Identify which cell holds the provided text, then report its [X, Y] central coordinate. 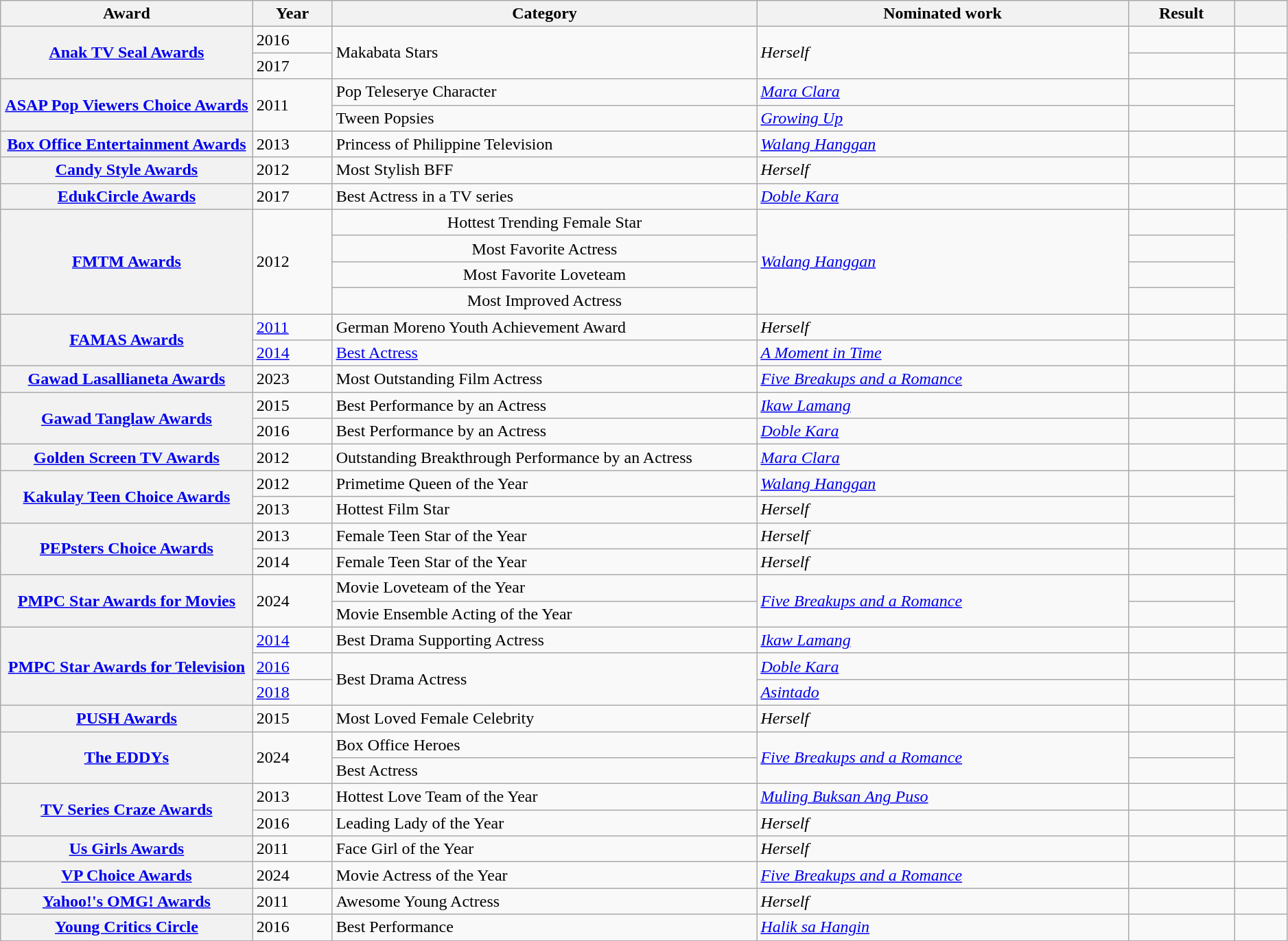
The EDDYs [126, 757]
PUSH Awards [126, 718]
EdukCircle Awards [126, 196]
Primetime Queen of the Year [545, 484]
Kakulay Teen Choice Awards [126, 497]
Golden Screen TV Awards [126, 457]
Most Stylish BFF [545, 170]
Gawad Lasallianeta Awards [126, 379]
Tween Popsies [545, 118]
Movie Ensemble Acting of the Year [545, 614]
Category [545, 14]
FAMAS Awards [126, 340]
Best Actress in a TV series [545, 196]
Most Loved Female Celebrity [545, 718]
Yahoo!'s OMG! Awards [126, 901]
Face Girl of the Year [545, 849]
Result [1182, 14]
Best Performance [545, 927]
Asintado [943, 692]
Princess of Philippine Television [545, 144]
PMPC Star Awards for Television [126, 666]
Best Drama Actress [545, 679]
Hottest Love Team of the Year [545, 797]
PMPC Star Awards for Movies [126, 601]
Box Office Entertainment Awards [126, 144]
Most Favorite Loveteam [545, 274]
Muling Buksan Ang Puso [943, 797]
Young Critics Circle [126, 927]
Movie Actress of the Year [545, 875]
Us Girls Awards [126, 849]
Hottest Trending Female Star [545, 222]
Anak TV Seal Awards [126, 53]
Award [126, 14]
German Moreno Youth Achievement Award [545, 327]
Gawad Tanglaw Awards [126, 418]
FMTM Awards [126, 261]
A Moment in Time [943, 353]
Pop Teleserye Character [545, 92]
Box Office Heroes [545, 744]
2018 [292, 692]
Year [292, 14]
ASAP Pop Viewers Choice Awards [126, 105]
Makabata Stars [545, 53]
Hottest Film Star [545, 510]
Best Drama Supporting Actress [545, 640]
Most Improved Actress [545, 300]
Nominated work [943, 14]
Movie Loveteam of the Year [545, 588]
Outstanding Breakthrough Performance by an Actress [545, 457]
Growing Up [943, 118]
Most Outstanding Film Actress [545, 379]
TV Series Craze Awards [126, 810]
PEPsters Choice Awards [126, 549]
2023 [292, 379]
Most Favorite Actress [545, 248]
Leading Lady of the Year [545, 823]
Candy Style Awards [126, 170]
Awesome Young Actress [545, 901]
Halik sa Hangin [943, 927]
VP Choice Awards [126, 875]
